Identify which cell holds the provided text, then report its (x, y) central coordinate. 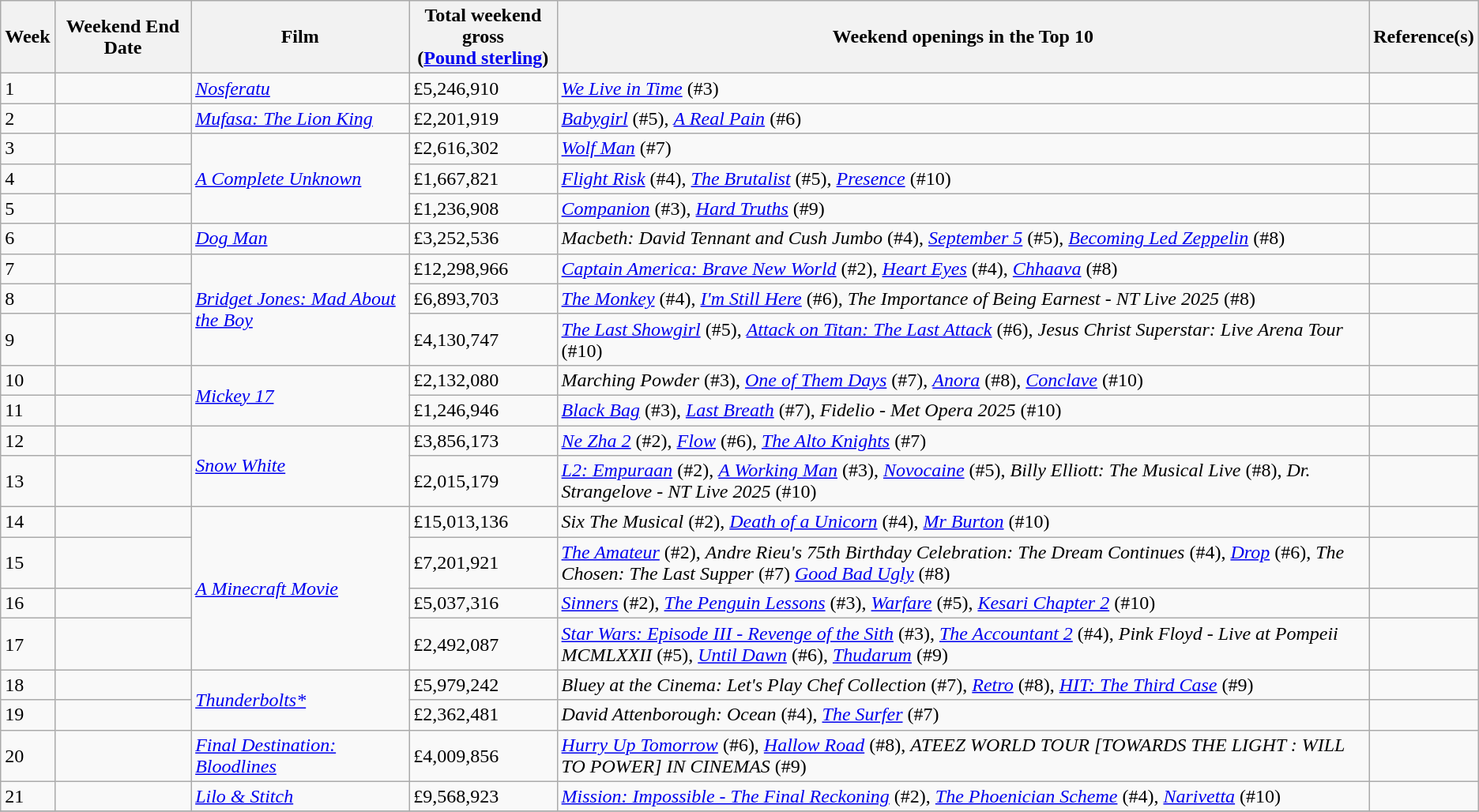
£5,979,242 (484, 685)
Flight Risk (#4), The Brutalist (#5), Presence (#10) (963, 179)
£6,893,703 (484, 299)
L2: Empuraan (#2), A Working Man (#3), Novocaine (#5), Billy Elliott: The Musical Live (#8), Dr. Strangelove - NT Live 2025 (#10) (963, 482)
£4,009,856 (484, 755)
Final Destination: Bloodlines (300, 755)
£1,667,821 (484, 179)
A Complete Unknown (300, 179)
15 (28, 562)
Babygirl (#5), A Real Pain (#6) (963, 118)
Film (300, 37)
Weekend openings in the Top 10 (963, 37)
£2,492,087 (484, 645)
Companion (#3), Hard Truths (#9) (963, 209)
Sinners (#2), The Penguin Lessons (#3), Warfare (#5), Kesari Chapter 2 (#10) (963, 603)
9 (28, 340)
£2,015,179 (484, 482)
Marching Powder (#3), One of Them Days (#7), Anora (#8), Conclave (#10) (963, 380)
£9,568,923 (484, 796)
£2,132,080 (484, 380)
Ne Zha 2 (#2), Flow (#6), The Alto Knights (#7) (963, 440)
Bluey at the Cinema: Let's Play Chef Collection (#7), Retro (#8), HIT: The Third Case (#9) (963, 685)
£2,362,481 (484, 715)
£1,246,946 (484, 410)
The Amateur (#2), Andre Rieu's 75th Birthday Celebration: The Dream Continues (#4), Drop (#6), The Chosen: The Last Supper (#7) Good Bad Ugly (#8) (963, 562)
£5,246,910 (484, 88)
17 (28, 645)
Mickey 17 (300, 395)
£12,298,966 (484, 269)
21 (28, 796)
Captain America: Brave New World (#2), Heart Eyes (#4), Chhaava (#8) (963, 269)
Mission: Impossible - The Final Reckoning (#2), The Phoenician Scheme (#4), Narivetta (#10) (963, 796)
Bridget Jones: Mad About the Boy (300, 310)
1 (28, 88)
11 (28, 410)
Star Wars: Episode III - Revenge of the Sith (#3), The Accountant 2 (#4), Pink Floyd - Live at Pompeii MCMLXXII (#5), Until Dawn (#6), Thudarum (#9) (963, 645)
12 (28, 440)
10 (28, 380)
4 (28, 179)
Wolf Man (#7) (963, 148)
Reference(s) (1424, 37)
A Minecraft Movie (300, 588)
£2,616,302 (484, 148)
We Live in Time (#3) (963, 88)
3 (28, 148)
5 (28, 209)
8 (28, 299)
£2,201,919 (484, 118)
7 (28, 269)
Snow White (300, 466)
£3,856,173 (484, 440)
Nosferatu (300, 88)
Macbeth: David Tennant and Cush Jumbo (#4), September 5 (#5), Becoming Led Zeppelin (#8) (963, 239)
2 (28, 118)
£7,201,921 (484, 562)
13 (28, 482)
18 (28, 685)
Black Bag (#3), Last Breath (#7), Fidelio - Met Opera 2025 (#10) (963, 410)
Thunderbolts* (300, 700)
Week (28, 37)
Hurry Up Tomorrow (#6), Hallow Road (#8), ATEEZ WORLD TOUR [TOWARDS THE LIGHT : WILL TO POWER] IN CINEMAS (#9) (963, 755)
Mufasa: The Lion King (300, 118)
Dog Man (300, 239)
Total weekend gross(Pound sterling) (484, 37)
20 (28, 755)
Six The Musical (#2), Death of a Unicorn (#4), Mr Burton (#10) (963, 522)
The Last Showgirl (#5), Attack on Titan: The Last Attack (#6), Jesus Christ Superstar: Live Arena Tour (#10) (963, 340)
£1,236,908 (484, 209)
£4,130,747 (484, 340)
Lilo & Stitch (300, 796)
19 (28, 715)
6 (28, 239)
£5,037,316 (484, 603)
David Attenborough: Ocean (#4), The Surfer (#7) (963, 715)
The Monkey (#4), I'm Still Here (#6), The Importance of Being Earnest - NT Live 2025 (#8) (963, 299)
£3,252,536 (484, 239)
Weekend End Date (122, 37)
£15,013,136 (484, 522)
14 (28, 522)
16 (28, 603)
